Return the [x, y] coordinate for the center point of the cell that contains the specified text.  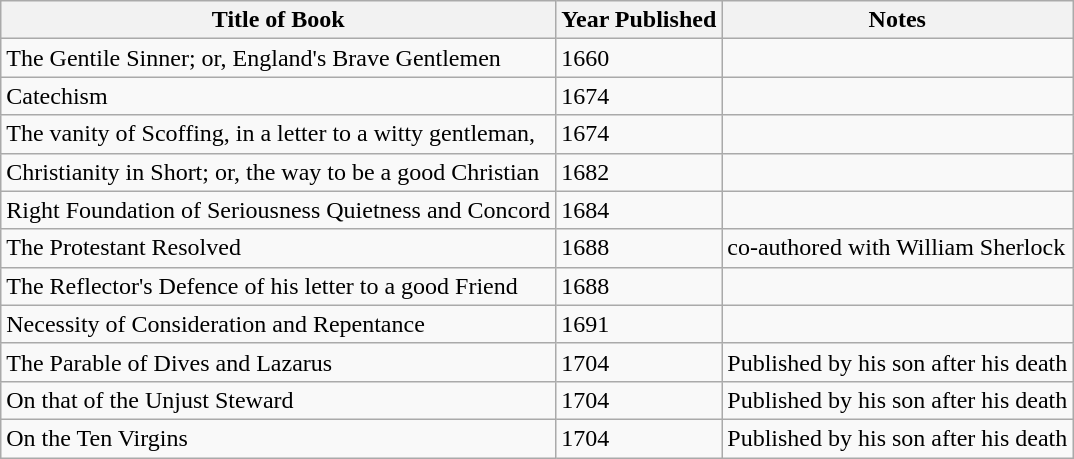
The Parable of Dives and Lazarus [278, 362]
The Reflector's Defence of his letter to a good Friend [278, 286]
co-authored with William Sherlock [898, 248]
The Protestant Resolved [278, 248]
The Gentile Sinner; or, England's Brave Gentlemen [278, 58]
Title of Book [278, 20]
1684 [639, 210]
1691 [639, 324]
On that of the Unjust Steward [278, 400]
Christianity in Short; or, the way to be a good Christian [278, 172]
Catechism [278, 96]
Notes [898, 20]
Right Foundation of Seriousness Quietness and Concord [278, 210]
1660 [639, 58]
On the Ten Virgins [278, 438]
1682 [639, 172]
Year Published [639, 20]
Necessity of Consideration and Repentance [278, 324]
The vanity of Scoffing, in a letter to a witty gentleman, [278, 134]
